From the cell containing the given text, extract its center point as (X, Y) coordinate. 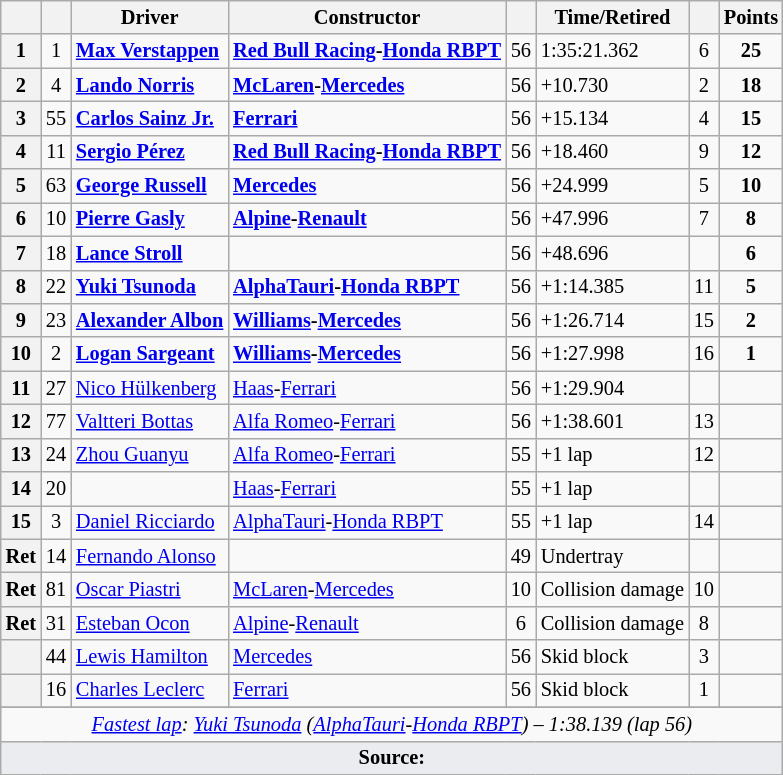
44 (56, 657)
Daniel Ricciardo (150, 522)
+18.460 (612, 152)
Oscar Piastri (150, 589)
63 (56, 186)
Driver (150, 17)
Undertray (612, 556)
Source: (392, 758)
81 (56, 589)
+15.134 (612, 118)
Points (751, 17)
Pierre Gasly (150, 219)
24 (56, 455)
Charles Leclerc (150, 690)
Carlos Sainz Jr. (150, 118)
Sergio Pérez (150, 152)
Fernando Alonso (150, 556)
George Russell (150, 186)
+1:14.385 (612, 287)
Lance Stroll (150, 253)
Constructor (367, 17)
+1:27.998 (612, 354)
Yuki Tsunoda (150, 287)
27 (56, 388)
49 (521, 556)
Logan Sargeant (150, 354)
Time/Retired (612, 17)
23 (56, 320)
25 (751, 51)
77 (56, 421)
Alexander Albon (150, 320)
Zhou Guanyu (150, 455)
Fastest lap: Yuki Tsunoda (AlphaTauri-Honda RBPT) – 1:38.139 (lap 56) (392, 724)
Nico Hülkenberg (150, 388)
+24.999 (612, 186)
+47.996 (612, 219)
22 (56, 287)
+1:38.601 (612, 421)
20 (56, 489)
Lando Norris (150, 85)
31 (56, 623)
Esteban Ocon (150, 623)
+1:26.714 (612, 320)
+10.730 (612, 85)
Max Verstappen (150, 51)
+48.696 (612, 253)
+1:29.904 (612, 388)
Lewis Hamilton (150, 657)
1:35:21.362 (612, 51)
Valtteri Bottas (150, 421)
